Return (x, y) of the center of cell containing provided text 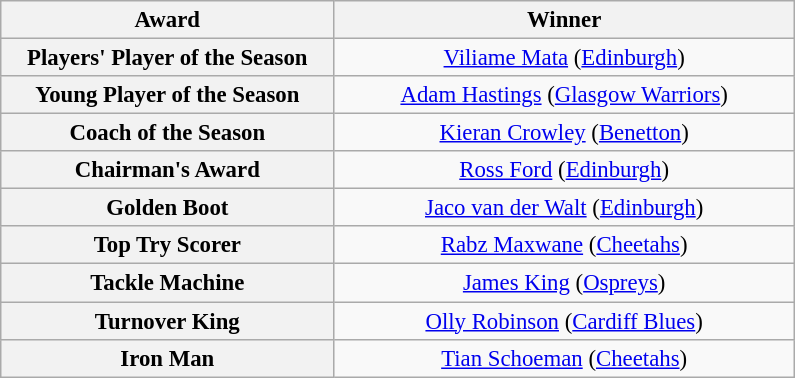
Award (168, 20)
Young Player of the Season (168, 95)
Turnover King (168, 321)
Tian Schoeman (Cheetahs) (564, 358)
Ross Ford (Edinburgh) (564, 170)
Olly Robinson (Cardiff Blues) (564, 321)
Rabz Maxwane (Cheetahs) (564, 245)
Golden Boot (168, 208)
Top Try Scorer (168, 245)
James King (Ospreys) (564, 283)
Iron Man (168, 358)
Coach of the Season (168, 133)
Players' Player of the Season (168, 58)
Adam Hastings (Glasgow Warriors) (564, 95)
Jaco van der Walt (Edinburgh) (564, 208)
Viliame Mata (Edinburgh) (564, 58)
Chairman's Award (168, 170)
Kieran Crowley (Benetton) (564, 133)
Tackle Machine (168, 283)
Winner (564, 20)
